Determine the (X, Y) coordinate at the center of the cell enclosing the given text.  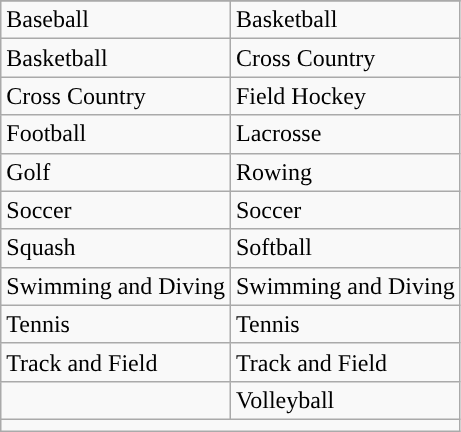
Field Hockey (345, 96)
Football (116, 134)
Lacrosse (345, 134)
Softball (345, 248)
Baseball (116, 20)
Rowing (345, 172)
Squash (116, 248)
Golf (116, 172)
Volleyball (345, 400)
